Find where the given text appears and provide that cell's center as [x, y] coordinate. 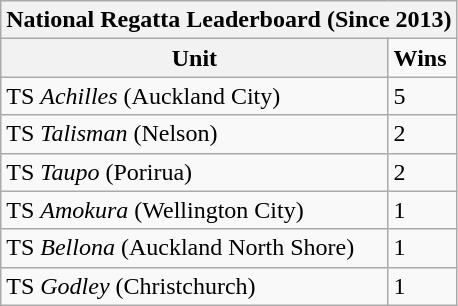
Unit [194, 58]
TS Amokura (Wellington City) [194, 210]
TS Achilles (Auckland City) [194, 96]
TS Taupo (Porirua) [194, 172]
TS Talisman (Nelson) [194, 134]
TS Bellona (Auckland North Shore) [194, 248]
TS Godley (Christchurch) [194, 286]
National Regatta Leaderboard (Since 2013) [229, 20]
Wins [422, 58]
5 [422, 96]
